Provide the [X, Y] coordinate of the cell's center where the given text is located.  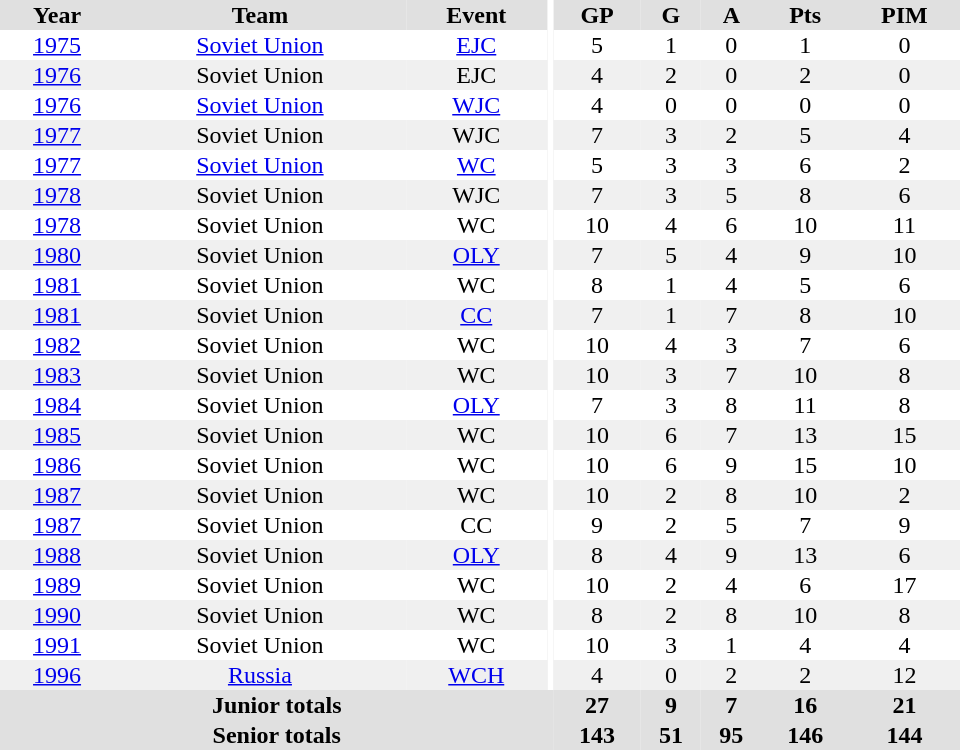
1980 [57, 255]
1988 [57, 555]
A [731, 15]
51 [671, 735]
1983 [57, 375]
12 [904, 675]
Junior totals [276, 705]
PIM [904, 15]
Pts [806, 15]
GP [596, 15]
1991 [57, 645]
1984 [57, 405]
1986 [57, 465]
1996 [57, 675]
Event [476, 15]
95 [731, 735]
144 [904, 735]
1990 [57, 615]
146 [806, 735]
1985 [57, 435]
Senior totals [276, 735]
143 [596, 735]
G [671, 15]
27 [596, 705]
Team [260, 15]
1975 [57, 45]
Year [57, 15]
Russia [260, 675]
1989 [57, 585]
16 [806, 705]
21 [904, 705]
WCH [476, 675]
17 [904, 585]
1982 [57, 345]
